Extract the (X, Y) coordinate from the center of the cell holding the provided text.  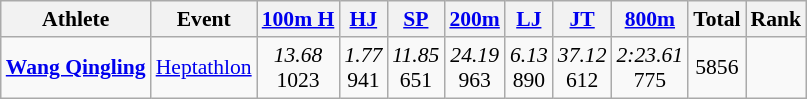
2:23.61775 (650, 68)
5856 (716, 68)
Rank (776, 19)
Heptathlon (204, 68)
13.681023 (298, 68)
6.13890 (529, 68)
JT (582, 19)
800m (650, 19)
11.85651 (416, 68)
1.77941 (363, 68)
LJ (529, 19)
24.19963 (474, 68)
Event (204, 19)
Total (716, 19)
Wang Qingling (76, 68)
SP (416, 19)
200m (474, 19)
100m H (298, 19)
37.12612 (582, 68)
Athlete (76, 19)
HJ (363, 19)
